Find where the given text appears and provide that cell's center as (x, y) coordinate. 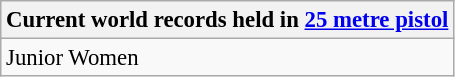
Junior Women (228, 58)
Current world records held in 25 metre pistol (228, 20)
